Extract the [X, Y] coordinate from the center of the cell holding the provided text.  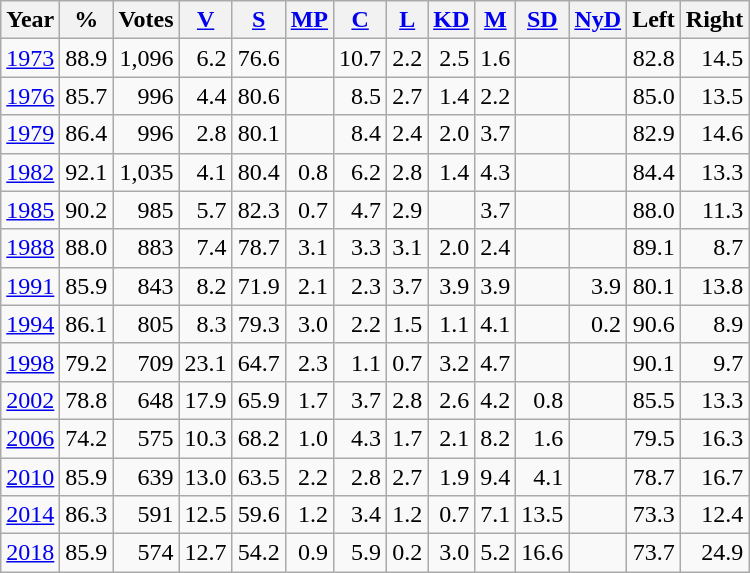
2.9 [408, 210]
79.5 [654, 438]
54.2 [258, 553]
7.4 [206, 248]
2010 [30, 477]
1985 [30, 210]
7.1 [496, 515]
MP [309, 20]
82.8 [654, 58]
24.9 [714, 553]
85.7 [86, 96]
2006 [30, 438]
Votes [146, 20]
9.7 [714, 362]
1,035 [146, 172]
3.2 [452, 362]
84.4 [654, 172]
85.5 [654, 400]
1973 [30, 58]
1,096 [146, 58]
90.6 [654, 324]
11.3 [714, 210]
1979 [30, 134]
82.3 [258, 210]
0.9 [309, 553]
1982 [30, 172]
89.1 [654, 248]
8.9 [714, 324]
1.9 [452, 477]
9.4 [496, 477]
8.5 [360, 96]
23.1 [206, 362]
16.6 [542, 553]
2002 [30, 400]
86.4 [86, 134]
1976 [30, 96]
5.7 [206, 210]
M [496, 20]
64.7 [258, 362]
2.6 [452, 400]
14.5 [714, 58]
86.3 [86, 515]
KD [452, 20]
85.0 [654, 96]
10.7 [360, 58]
16.3 [714, 438]
13.0 [206, 477]
14.6 [714, 134]
12.5 [206, 515]
709 [146, 362]
8.3 [206, 324]
591 [146, 515]
5.2 [496, 553]
3.3 [360, 248]
73.7 [654, 553]
2014 [30, 515]
65.9 [258, 400]
574 [146, 553]
17.9 [206, 400]
88.9 [86, 58]
Year [30, 20]
13.8 [714, 286]
4.2 [496, 400]
648 [146, 400]
8.4 [360, 134]
73.3 [654, 515]
1994 [30, 324]
76.6 [258, 58]
59.6 [258, 515]
68.2 [258, 438]
883 [146, 248]
90.2 [86, 210]
1991 [30, 286]
86.1 [86, 324]
% [86, 20]
1988 [30, 248]
79.3 [258, 324]
4.4 [206, 96]
78.8 [86, 400]
639 [146, 477]
843 [146, 286]
74.2 [86, 438]
80.4 [258, 172]
63.5 [258, 477]
10.3 [206, 438]
S [258, 20]
92.1 [86, 172]
3.4 [360, 515]
8.7 [714, 248]
2.5 [452, 58]
1998 [30, 362]
L [408, 20]
12.7 [206, 553]
V [206, 20]
NyD [598, 20]
985 [146, 210]
805 [146, 324]
2018 [30, 553]
Right [714, 20]
12.4 [714, 515]
79.2 [86, 362]
C [360, 20]
1.5 [408, 324]
82.9 [654, 134]
90.1 [654, 362]
5.9 [360, 553]
16.7 [714, 477]
SD [542, 20]
71.9 [258, 286]
Left [654, 20]
1.0 [309, 438]
575 [146, 438]
80.6 [258, 96]
